For the text-containing cell, return its midpoint in (x, y) coordinate format. 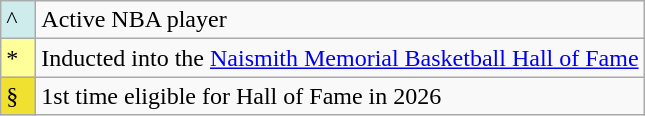
1st time eligible for Hall of Fame in 2026 (340, 96)
* (18, 58)
Inducted into the Naismith Memorial Basketball Hall of Fame (340, 58)
^ (18, 20)
Active NBA player (340, 20)
§ (18, 96)
